Return the (x, y) coordinate for the center point of the cell that contains the specified text.  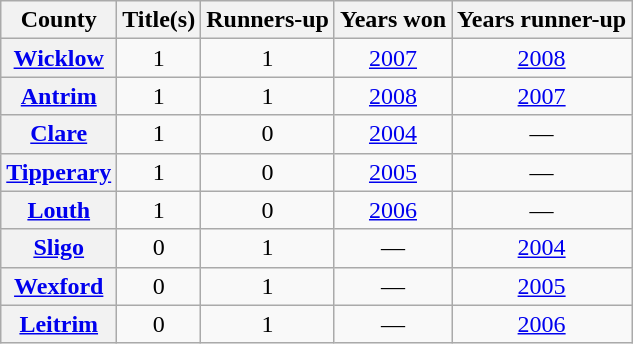
Years won (392, 20)
Louth (59, 210)
Antrim (59, 96)
Runners-up (268, 20)
Wicklow (59, 58)
Tipperary (59, 172)
County (59, 20)
Clare (59, 134)
Sligo (59, 248)
Years runner-up (542, 20)
Title(s) (159, 20)
Leitrim (59, 324)
Wexford (59, 286)
